Pinpoint the cell where the given text exists, returning its (x, y) midpoint coordinate. 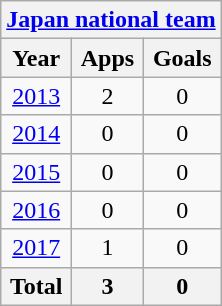
2017 (36, 248)
1 (108, 248)
2 (108, 96)
2016 (36, 210)
Goals (182, 58)
Apps (108, 58)
2013 (36, 96)
3 (108, 286)
2015 (36, 172)
Japan national team (111, 20)
Year (36, 58)
Total (36, 286)
2014 (36, 134)
